Capture the cell that displays the provided text and extract its [X, Y] central coordinate. 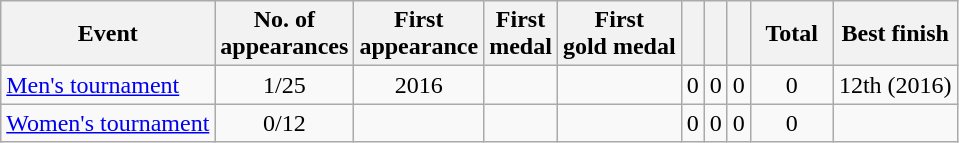
Firstappearance [419, 34]
2016 [419, 85]
Women's tournament [108, 123]
Firstgold medal [619, 34]
Men's tournament [108, 85]
0/12 [284, 123]
Best finish [895, 34]
Firstmedal [521, 34]
Event [108, 34]
Total [792, 34]
1/25 [284, 85]
12th (2016) [895, 85]
No. ofappearances [284, 34]
